Pinpoint the cell where the given text exists, returning its [X, Y] midpoint coordinate. 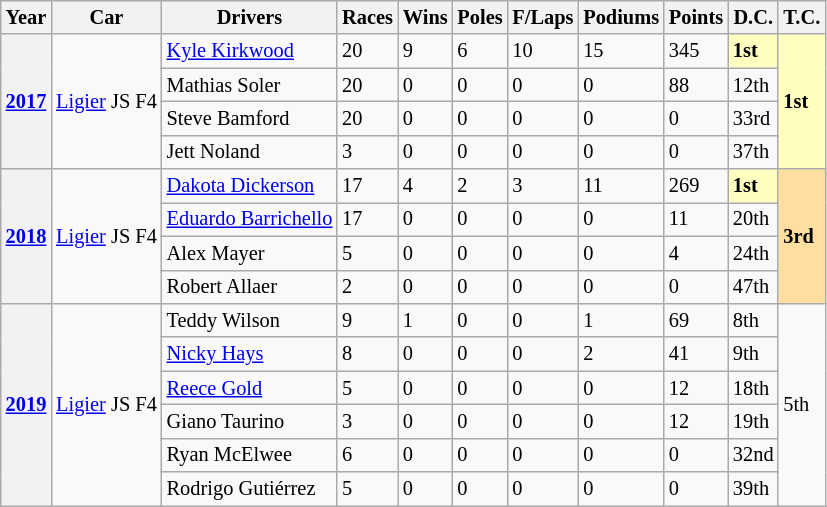
Jett Noland [250, 152]
69 [696, 320]
Giano Taurino [250, 421]
2018 [26, 236]
Teddy Wilson [250, 320]
41 [696, 354]
Races [368, 17]
5th [802, 404]
39th [753, 489]
345 [696, 51]
Poles [480, 17]
15 [621, 51]
2017 [26, 102]
Reece Gold [250, 388]
3rd [802, 236]
24th [753, 253]
Steve Bamford [250, 118]
269 [696, 186]
Kyle Kirkwood [250, 51]
19th [753, 421]
Rodrigo Gutiérrez [250, 489]
D.C. [753, 17]
Points [696, 17]
Drivers [250, 17]
Year [26, 17]
Mathias Soler [250, 85]
18th [753, 388]
10 [542, 51]
8 [368, 354]
Eduardo Barrichello [250, 219]
Dakota Dickerson [250, 186]
F/Laps [542, 17]
Alex Mayer [250, 253]
20th [753, 219]
8th [753, 320]
88 [696, 85]
9th [753, 354]
Ryan McElwee [250, 455]
Robert Allaer [250, 287]
2019 [26, 404]
33rd [753, 118]
Wins [426, 17]
T.C. [802, 17]
32nd [753, 455]
Car [106, 17]
Nicky Hays [250, 354]
47th [753, 287]
12th [753, 85]
Podiums [621, 17]
37th [753, 152]
